Return [x, y] of the center of cell containing provided text 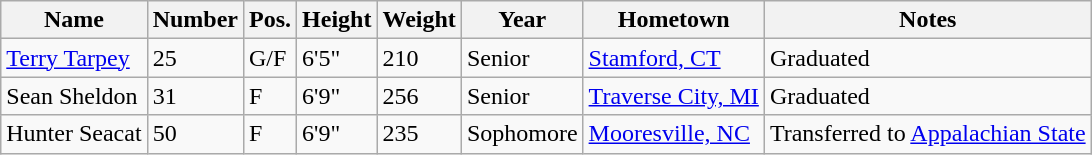
256 [419, 96]
210 [419, 58]
Terry Tarpey [74, 58]
Sophomore [522, 134]
Height [337, 20]
50 [195, 134]
Pos. [270, 20]
25 [195, 58]
31 [195, 96]
Year [522, 20]
Name [74, 20]
G/F [270, 58]
Transferred to Appalachian State [928, 134]
6'5" [337, 58]
Notes [928, 20]
Hunter Seacat [74, 134]
Traverse City, MI [674, 96]
Number [195, 20]
Hometown [674, 20]
235 [419, 134]
Mooresville, NC [674, 134]
Sean Sheldon [74, 96]
Weight [419, 20]
Stamford, CT [674, 58]
